Capture the cell that displays the provided text and extract its (X, Y) central coordinate. 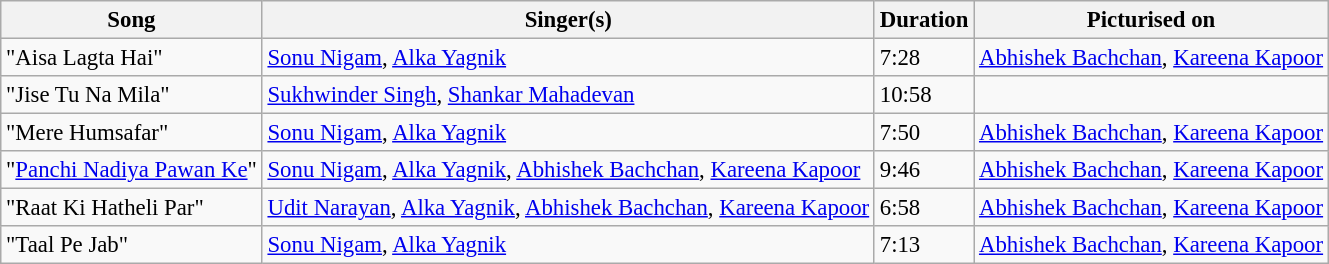
Picturised on (1152, 20)
Song (132, 20)
"Jise Tu Na Mila" (132, 95)
"Raat Ki Hatheli Par" (132, 208)
Singer(s) (568, 20)
Sonu Nigam, Alka Yagnik, Abhishek Bachchan, Kareena Kapoor (568, 170)
10:58 (924, 95)
Duration (924, 20)
6:58 (924, 208)
"Taal Pe Jab" (132, 245)
Udit Narayan, Alka Yagnik, Abhishek Bachchan, Kareena Kapoor (568, 208)
Sukhwinder Singh, Shankar Mahadevan (568, 95)
7:13 (924, 245)
9:46 (924, 170)
"Aisa Lagta Hai" (132, 58)
"Mere Humsafar" (132, 133)
"Panchi Nadiya Pawan Ke" (132, 170)
7:50 (924, 133)
7:28 (924, 58)
